Extract the [x, y] coordinate from the center of the cell holding the provided text.  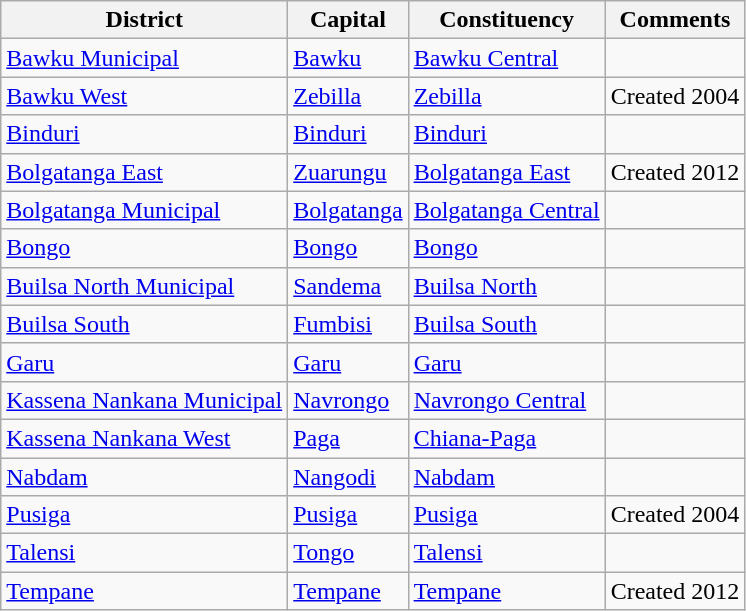
Bawku West [144, 96]
Sandema [348, 286]
Fumbisi [348, 324]
District [144, 20]
Paga [348, 438]
Kassena Nankana West [144, 438]
Bawku [348, 58]
Comments [675, 20]
Navrongo [348, 400]
Kassena Nankana Municipal [144, 400]
Chiana-Paga [506, 438]
Bolgatanga [348, 210]
Zuarungu [348, 172]
Nangodi [348, 477]
Constituency [506, 20]
Capital [348, 20]
Bolgatanga Central [506, 210]
Builsa North Municipal [144, 286]
Tongo [348, 553]
Navrongo Central [506, 400]
Bawku Municipal [144, 58]
Builsa North [506, 286]
Bolgatanga Municipal [144, 210]
Bawku Central [506, 58]
